Find where the given text appears and provide that cell's center as (x, y) coordinate. 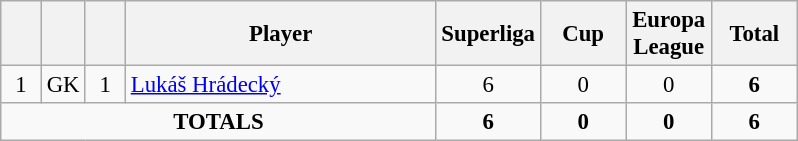
GK (63, 85)
Lukáš Hrádecký (280, 85)
TOTALS (218, 122)
Total (754, 34)
Cup (583, 34)
Player (280, 34)
Europa League (669, 34)
Superliga (488, 34)
